Return [X, Y] of the center of cell containing provided text 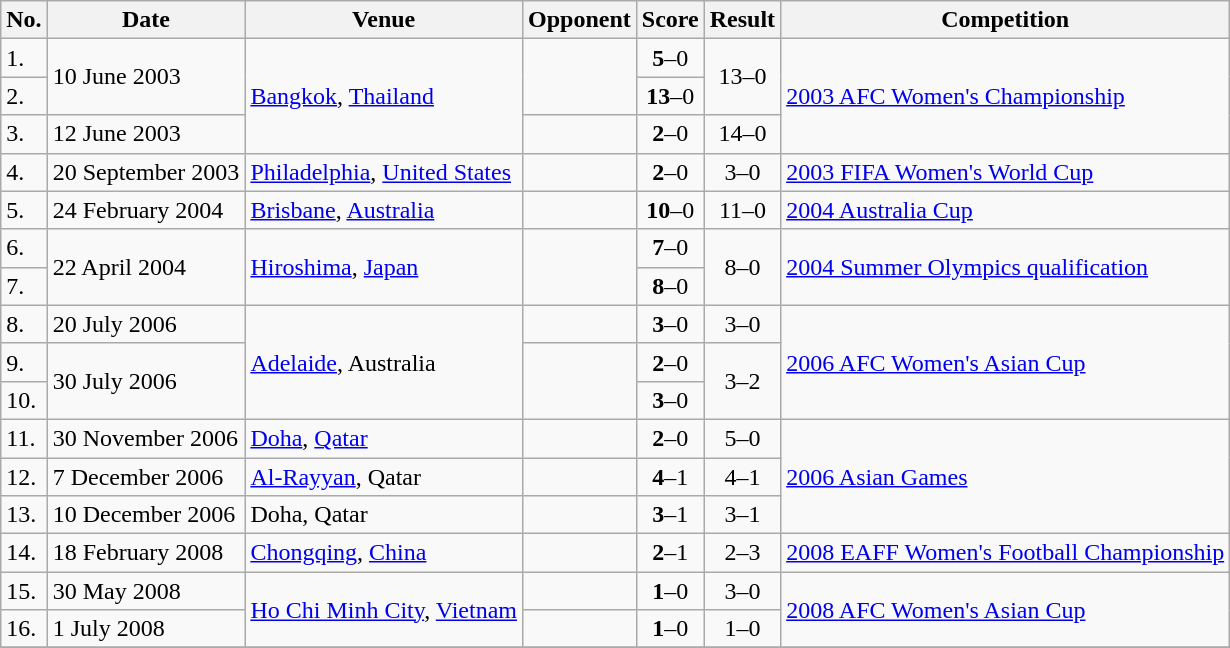
2–1 [670, 553]
5. [24, 210]
Chongqing, China [384, 553]
Score [670, 20]
22 April 2004 [146, 267]
2008 AFC Women's Asian Cup [1006, 610]
7 December 2006 [146, 477]
3. [24, 134]
15. [24, 591]
Opponent [580, 20]
14. [24, 553]
13. [24, 515]
7. [24, 286]
Venue [384, 20]
10 December 2006 [146, 515]
24 February 2004 [146, 210]
Result [742, 20]
Ho Chi Minh City, Vietnam [384, 610]
14–0 [742, 134]
4. [24, 172]
11. [24, 438]
2004 Australia Cup [1006, 210]
3–2 [742, 381]
Bangkok, Thailand [384, 96]
30 November 2006 [146, 438]
6. [24, 248]
Brisbane, Australia [384, 210]
30 May 2008 [146, 591]
Competition [1006, 20]
2003 FIFA Women's World Cup [1006, 172]
2. [24, 96]
2–3 [742, 553]
2008 EAFF Women's Football Championship [1006, 553]
10–0 [670, 210]
11–0 [742, 210]
2006 AFC Women's Asian Cup [1006, 362]
12 June 2003 [146, 134]
16. [24, 629]
2006 Asian Games [1006, 476]
Date [146, 20]
Al-Rayyan, Qatar [384, 477]
Philadelphia, United States [384, 172]
10. [24, 400]
7–0 [670, 248]
2003 AFC Women's Championship [1006, 96]
2004 Summer Olympics qualification [1006, 267]
8. [24, 324]
18 February 2008 [146, 553]
No. [24, 20]
20 July 2006 [146, 324]
1. [24, 58]
30 July 2006 [146, 381]
1 July 2008 [146, 629]
Hiroshima, Japan [384, 267]
9. [24, 362]
10 June 2003 [146, 77]
Adelaide, Australia [384, 362]
20 September 2003 [146, 172]
12. [24, 477]
